Output the (X, Y) coordinate of the center of the cell containing the given text.  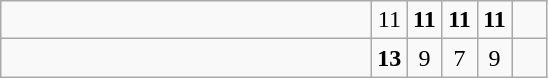
7 (460, 58)
13 (390, 58)
